Capture the cell that displays the provided text and extract its [X, Y] central coordinate. 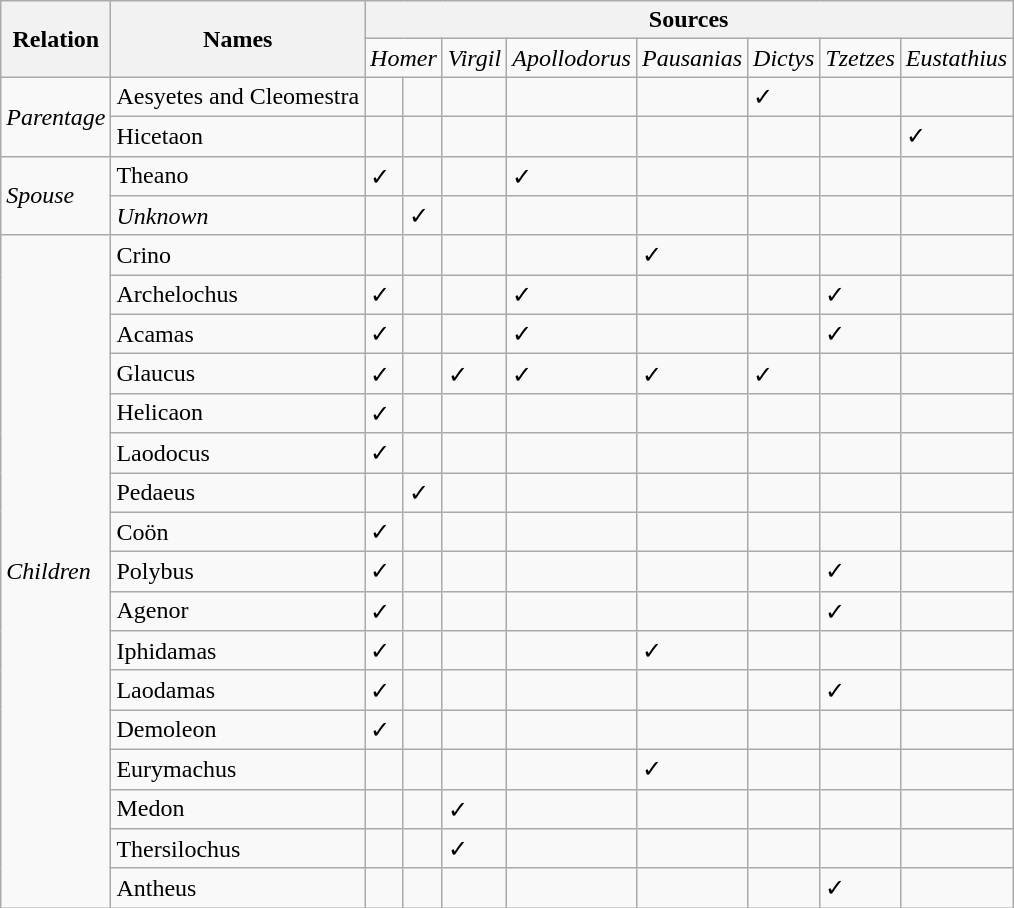
Iphidamas [238, 651]
Laodamas [238, 690]
Antheus [238, 888]
Pedaeus [238, 492]
Relation [56, 39]
Helicaon [238, 413]
Medon [238, 809]
Sources [689, 20]
Parentage [56, 116]
Laodocus [238, 453]
Thersilochus [238, 849]
Dictys [784, 58]
Crino [238, 255]
Names [238, 39]
Eustathius [956, 58]
Theano [238, 176]
Agenor [238, 611]
Eurymachus [238, 769]
Acamas [238, 334]
Pausanias [692, 58]
Polybus [238, 572]
Homer [404, 58]
Archelochus [238, 295]
Coön [238, 532]
Demoleon [238, 730]
Spouse [56, 196]
Children [56, 572]
Apollodorus [572, 58]
Tzetzes [860, 58]
Virgil [474, 58]
Hicetaon [238, 136]
Glaucus [238, 374]
Aesyetes and Cleomestra [238, 97]
Unknown [238, 216]
